Identify which cell holds the provided text, then report its (X, Y) central coordinate. 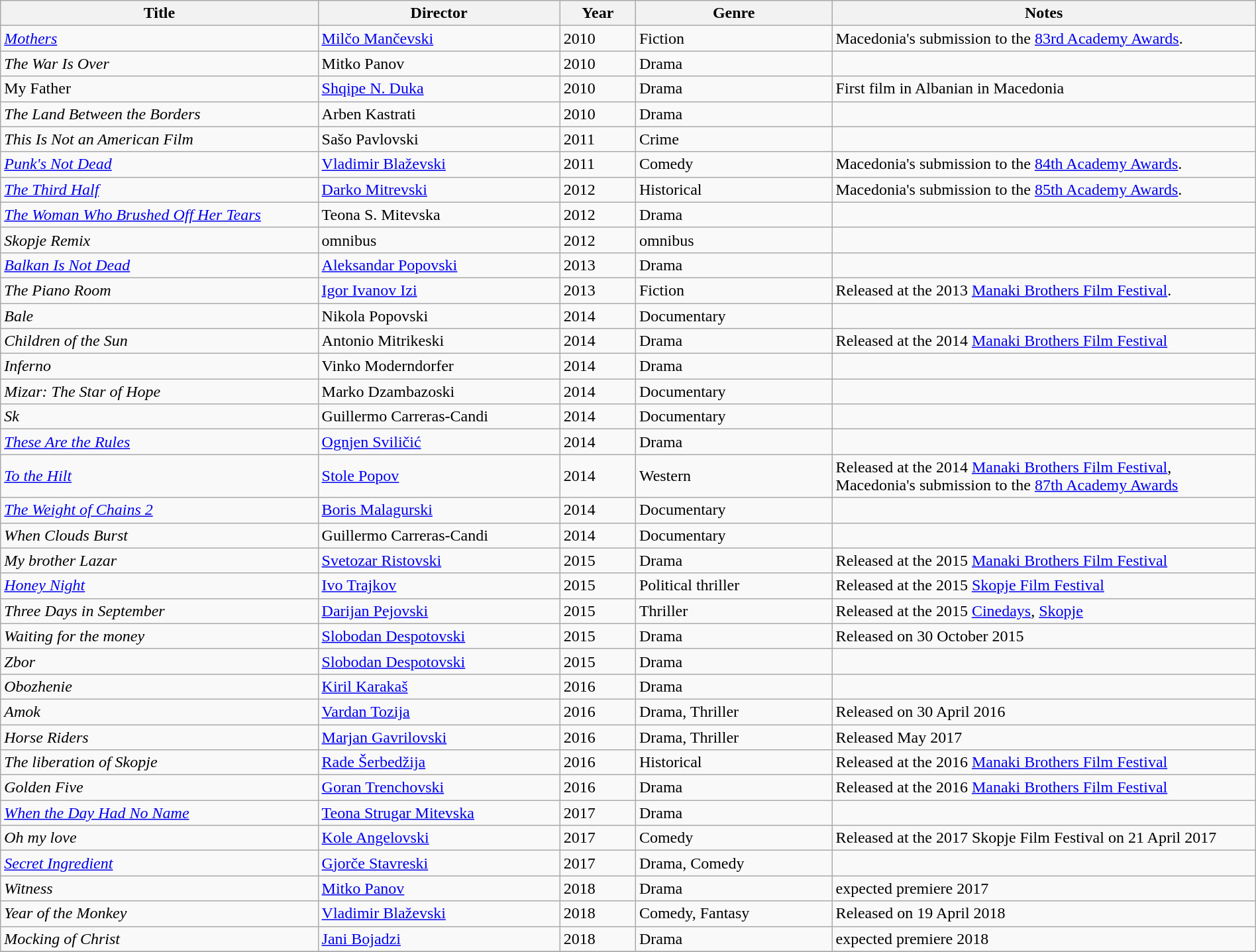
Director (439, 13)
The Piano Room (159, 290)
Arben Kastrati (439, 114)
Aleksandar Popovski (439, 265)
Waiting for the money (159, 636)
These Are the Rules (159, 442)
My Father (159, 89)
Three Days in September (159, 611)
Ivo Trajkov (439, 586)
Honey Night (159, 586)
Darko Mitrevski (439, 189)
First film in Albanian in Macedonia (1044, 89)
Kole Angelovski (439, 838)
Mothers (159, 38)
Vardan Tozija (439, 712)
Igor Ivanov Izi (439, 290)
Witness (159, 888)
To the Hilt (159, 476)
Sk (159, 417)
Ognjen Sviličić (439, 442)
The Woman Who Brushed Off Her Tears (159, 215)
The Third Half (159, 189)
Released at the 2014 Manaki Brothers Film Festival (1044, 341)
This Is Not an American Film (159, 139)
The War Is Over (159, 64)
The liberation of Skopje (159, 763)
My brother Lazar (159, 560)
When the Day Had No Name (159, 813)
Released at the 2015 Cinedays, Skopje (1044, 611)
Sašo Pavlovski (439, 139)
Mocking of Christ (159, 939)
Balkan Is Not Dead (159, 265)
Inferno (159, 366)
Released on 19 April 2018 (1044, 914)
Marko Dzambazoski (439, 392)
Antonio Mitrikeski (439, 341)
Released at the 2015 Skopje Film Festival (1044, 586)
Goran Trenchovski (439, 788)
Notes (1044, 13)
Teona Strugar Mitevska (439, 813)
Marjan Gavrilovski (439, 737)
Political thriller (734, 586)
Golden Five (159, 788)
Horse Riders (159, 737)
expected premiere 2018 (1044, 939)
Year (598, 13)
Title (159, 13)
Comedy, Fantasy (734, 914)
Released on 30 April 2016 (1044, 712)
Oh my love (159, 838)
Macedonia's submission to the 83rd Academy Awards. (1044, 38)
Released on 30 October 2015 (1044, 636)
expected premiere 2017 (1044, 888)
Western (734, 476)
Obozhenie (159, 686)
Milčo Mančevski (439, 38)
Year of the Monkey (159, 914)
Released at the 2013 Manaki Brothers Film Festival. (1044, 290)
Darijan Pejovski (439, 611)
Jani Bojadzi (439, 939)
The Land Between the Borders (159, 114)
Bale (159, 316)
Released May 2017 (1044, 737)
Zbor (159, 661)
Gjorče Stavreski (439, 863)
Children of the Sun (159, 341)
Boris Malagurski (439, 510)
Genre (734, 13)
When Clouds Burst (159, 535)
The Weight of Chains 2 (159, 510)
Secret Ingredient (159, 863)
Thriller (734, 611)
Released at the 2014 Manaki Brothers Film Festival, Macedonia's submission to the 87th Academy Awards (1044, 476)
Punk's Not Dead (159, 164)
Mizar: The Star of Hope (159, 392)
Amok (159, 712)
Teona S. Mitevska (439, 215)
Drama, Comedy (734, 863)
Kiril Karakaš (439, 686)
Released at the 2015 Manaki Brothers Film Festival (1044, 560)
Nikola Popovski (439, 316)
Vinko Moderndorfer (439, 366)
Released at the 2017 Skopje Film Festival on 21 April 2017 (1044, 838)
Shqipe N. Duka (439, 89)
Skopje Remix (159, 240)
Stole Popov (439, 476)
Rade Šerbedžija (439, 763)
Macedonia's submission to the 85th Academy Awards. (1044, 189)
Macedonia's submission to the 84th Academy Awards. (1044, 164)
Svetozar Ristovski (439, 560)
Crime (734, 139)
